Identify which cell holds the provided text, then report its (x, y) central coordinate. 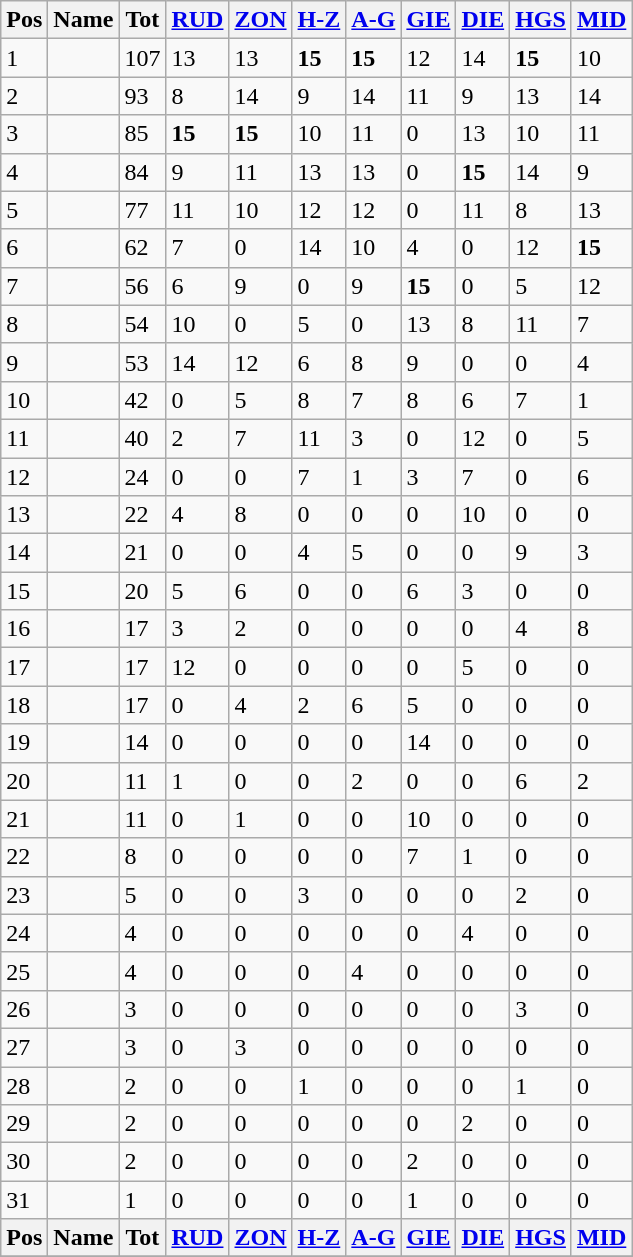
62 (142, 248)
40 (142, 438)
107 (142, 58)
30 (24, 1162)
31 (24, 1200)
26 (24, 1009)
42 (142, 400)
54 (142, 324)
25 (24, 971)
29 (24, 1124)
93 (142, 96)
77 (142, 210)
84 (142, 172)
16 (24, 629)
23 (24, 895)
27 (24, 1047)
18 (24, 705)
28 (24, 1085)
19 (24, 743)
53 (142, 362)
85 (142, 134)
56 (142, 286)
